Detect which cell encompasses the target text, then output its (x, y) center coordinate. 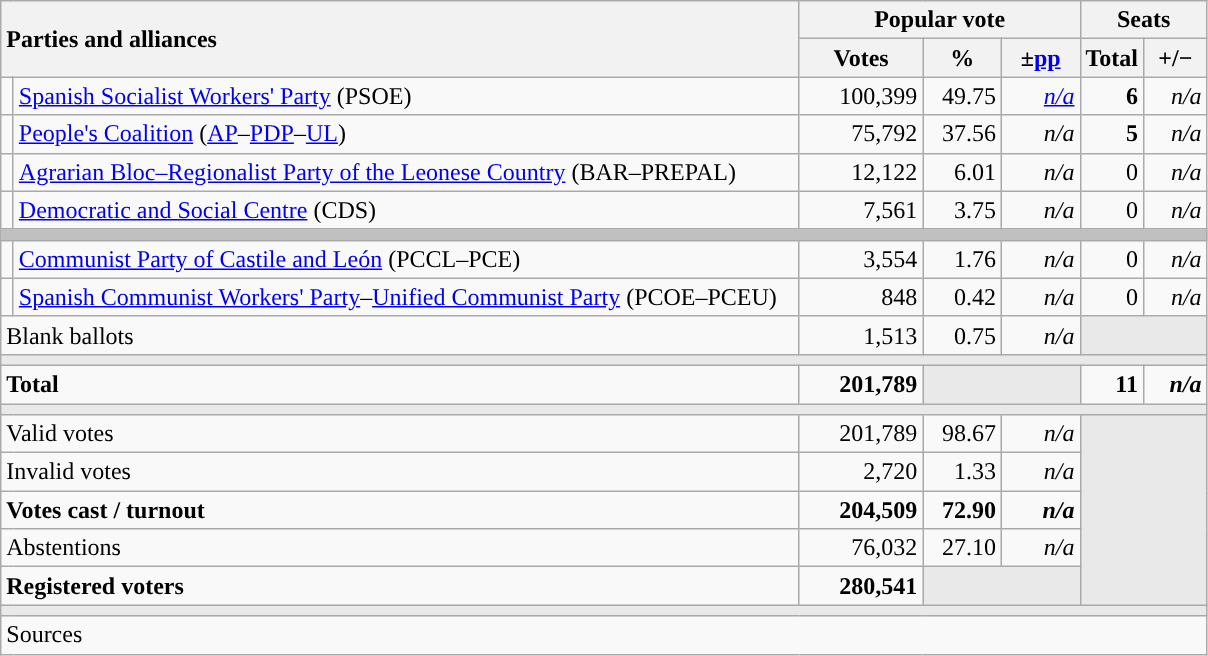
1.76 (962, 259)
Invalid votes (400, 472)
7,561 (861, 210)
49.75 (962, 96)
0.75 (962, 335)
±pp (1040, 58)
0.42 (962, 297)
3.75 (962, 210)
98.67 (962, 434)
76,032 (861, 548)
Registered voters (400, 586)
+/− (1176, 58)
Votes cast / turnout (400, 510)
Agrarian Bloc–Regionalist Party of the Leonese Country (BAR–PREPAL) (406, 172)
100,399 (861, 96)
Valid votes (400, 434)
75,792 (861, 134)
11 (1112, 384)
% (962, 58)
3,554 (861, 259)
Abstentions (400, 548)
Votes (861, 58)
37.56 (962, 134)
Communist Party of Castile and León (PCCL–PCE) (406, 259)
5 (1112, 134)
1,513 (861, 335)
Seats (1144, 20)
Democratic and Social Centre (CDS) (406, 210)
280,541 (861, 586)
Blank ballots (400, 335)
Spanish Socialist Workers' Party (PSOE) (406, 96)
People's Coalition (AP–PDP–UL) (406, 134)
848 (861, 297)
Popular vote (940, 20)
Parties and alliances (400, 39)
6 (1112, 96)
6.01 (962, 172)
Sources (604, 635)
2,720 (861, 472)
1.33 (962, 472)
Spanish Communist Workers' Party–Unified Communist Party (PCOE–PCEU) (406, 297)
12,122 (861, 172)
204,509 (861, 510)
27.10 (962, 548)
72.90 (962, 510)
